Return the [x, y] coordinate for the center point of the cell that contains the specified text.  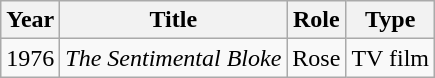
Year [30, 20]
Type [390, 20]
TV film [390, 58]
Title [174, 20]
Rose [316, 58]
The Sentimental Bloke [174, 58]
Role [316, 20]
1976 [30, 58]
